Capture the cell that displays the provided text and extract its [x, y] central coordinate. 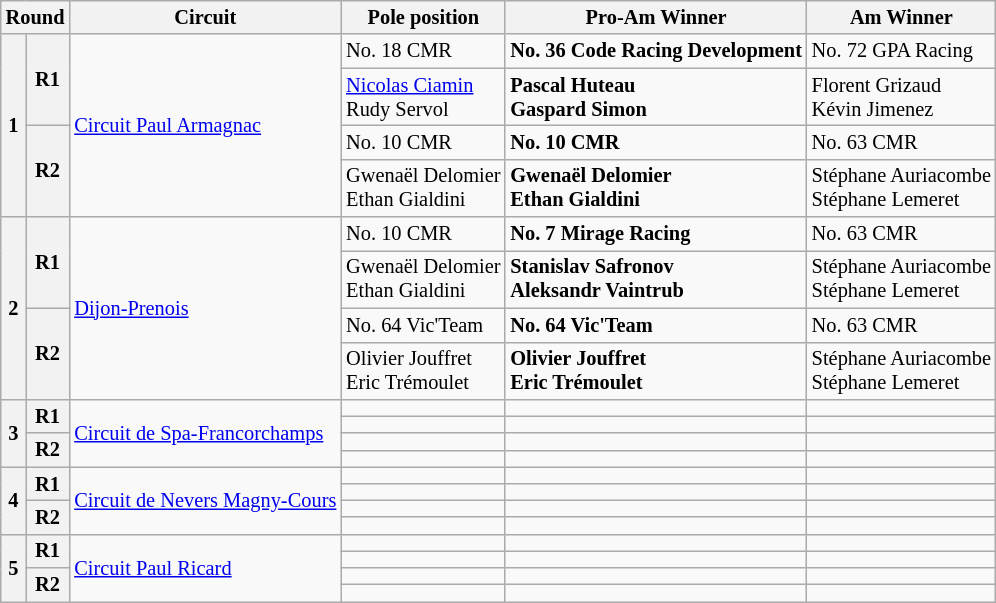
No. 36 Code Racing Development [656, 51]
Am Winner [902, 17]
No. 72 GPA Racing [902, 51]
Florent Grizaud Kévin Jimenez [902, 97]
No. 7 Mirage Racing [656, 234]
3 [14, 432]
Nicolas Ciamin Rudy Servol [423, 97]
Circuit de Spa-Francorchamps [205, 432]
Pole position [423, 17]
1 [14, 126]
Pro-Am Winner [656, 17]
Round [36, 17]
Stanislav Safronov Aleksandr Vaintrub [656, 279]
Dijon-Prenois [205, 308]
Circuit Paul Ricard [205, 568]
5 [14, 568]
No. 18 CMR [423, 51]
4 [14, 500]
Pascal Huteau Gaspard Simon [656, 97]
Circuit Paul Armagnac [205, 126]
2 [14, 308]
Circuit [205, 17]
Circuit de Nevers Magny-Cours [205, 500]
